Extract the (X, Y) coordinate from the center of the cell holding the provided text.  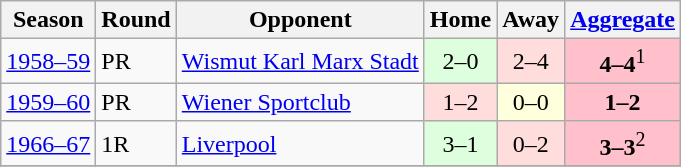
3–32 (623, 144)
0–2 (531, 144)
Aggregate (623, 20)
Round (136, 20)
0–0 (531, 102)
Wiener Sportclub (300, 102)
3–1 (460, 144)
1R (136, 144)
Away (531, 20)
Wismut Karl Marx Stadt (300, 62)
Liverpool (300, 144)
4–41 (623, 62)
1959–60 (48, 102)
2–4 (531, 62)
2–0 (460, 62)
1958–59 (48, 62)
Opponent (300, 20)
Home (460, 20)
1966–67 (48, 144)
Season (48, 20)
